Extract the (x, y) coordinate from the center of the cell holding the provided text.  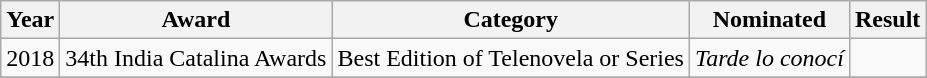
Tarde lo conocí (769, 58)
Result (887, 20)
Best Edition of Telenovela or Series (511, 58)
2018 (30, 58)
Nominated (769, 20)
Year (30, 20)
Category (511, 20)
34th India Catalina Awards (196, 58)
Award (196, 20)
